Detect which cell encompasses the target text, then output its [X, Y] center coordinate. 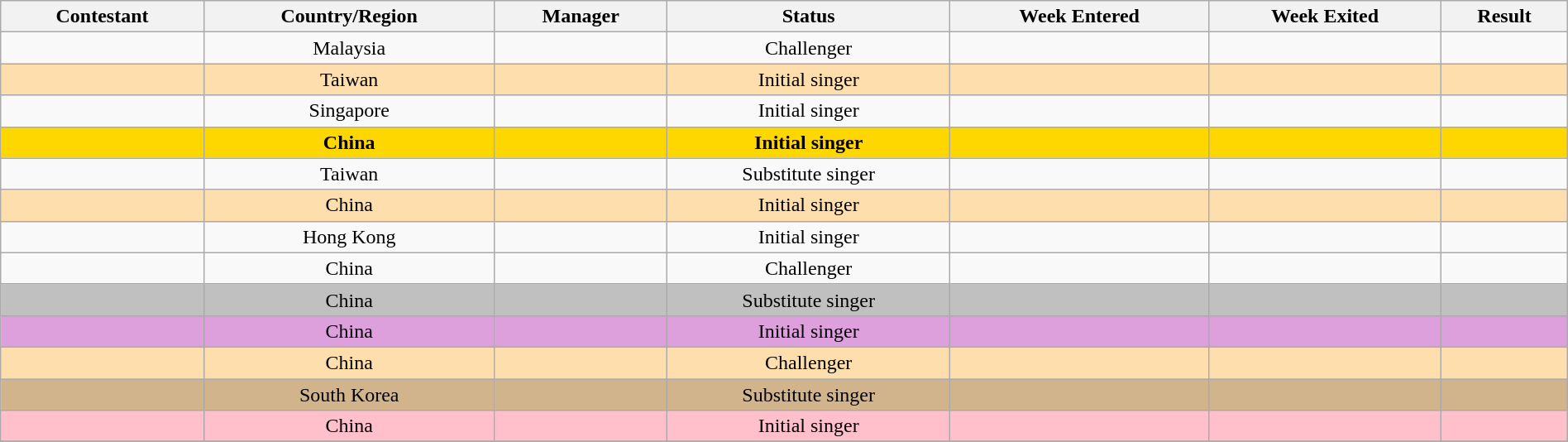
Country/Region [349, 17]
Week Exited [1325, 17]
Singapore [349, 111]
South Korea [349, 395]
Result [1504, 17]
Contestant [103, 17]
Status [809, 17]
Manager [581, 17]
Week Entered [1079, 17]
Malaysia [349, 48]
Hong Kong [349, 237]
